Extract the [X, Y] coordinate from the center of the cell holding the provided text.  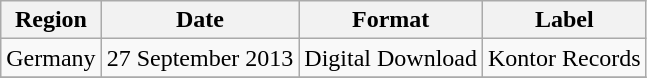
27 September 2013 [200, 58]
Kontor Records [565, 58]
Label [565, 20]
Germany [51, 58]
Date [200, 20]
Format [391, 20]
Digital Download [391, 58]
Region [51, 20]
